From the cell containing the given text, extract its center point as [X, Y] coordinate. 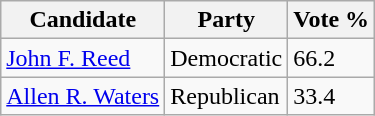
Republican [226, 96]
Vote % [332, 20]
Democratic [226, 58]
John F. Reed [83, 58]
66.2 [332, 58]
33.4 [332, 96]
Party [226, 20]
Candidate [83, 20]
Allen R. Waters [83, 96]
